For the text-containing cell, return its midpoint in [X, Y] coordinate format. 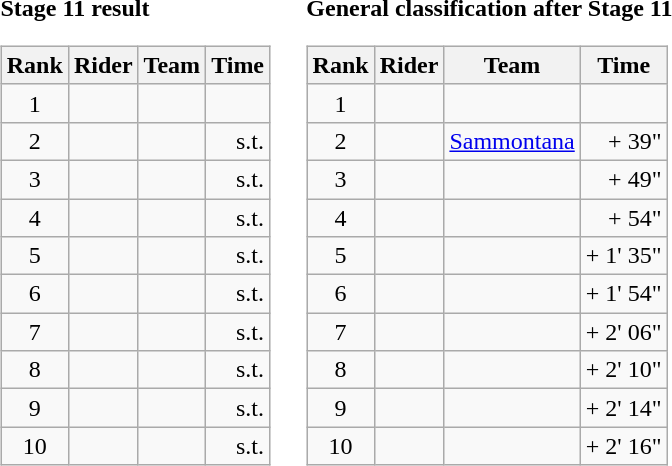
Sammontana [512, 141]
+ 2' 10" [624, 370]
+ 1' 35" [624, 256]
+ 2' 06" [624, 332]
+ 2' 16" [624, 446]
+ 39" [624, 141]
+ 1' 54" [624, 294]
+ 54" [624, 217]
+ 49" [624, 179]
+ 2' 14" [624, 408]
